For the text-containing cell, return its midpoint in [x, y] coordinate format. 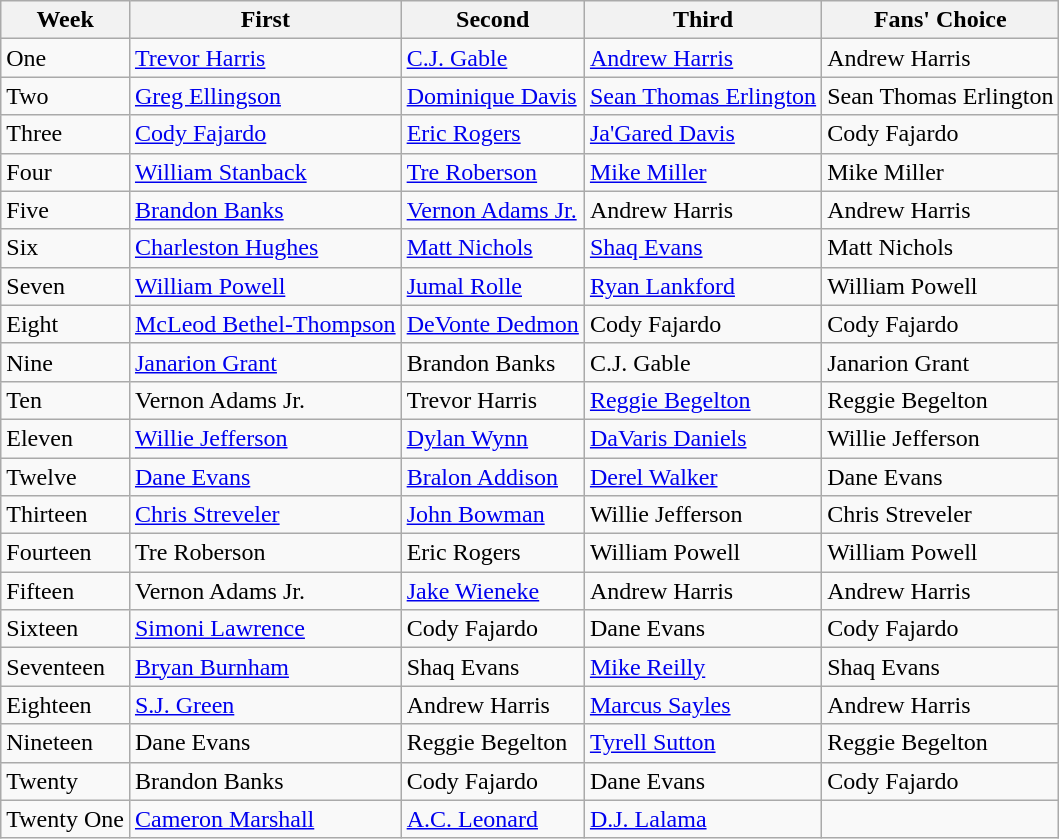
Four [66, 172]
Eighteen [66, 705]
Nineteen [66, 743]
Ryan Lankford [702, 286]
William Stanback [265, 172]
Seventeen [66, 667]
Mike Reilly [702, 667]
Six [66, 248]
Cameron Marshall [265, 819]
Eight [66, 324]
Second [492, 20]
Bralon Addison [492, 477]
One [66, 58]
Dylan Wynn [492, 438]
Dominique Davis [492, 96]
Five [66, 210]
Twelve [66, 477]
Charleston Hughes [265, 248]
Twenty One [66, 819]
Derel Walker [702, 477]
Eleven [66, 438]
Week [66, 20]
Sixteen [66, 629]
Ten [66, 400]
Fans' Choice [940, 20]
D.J. Lalama [702, 819]
Three [66, 134]
First [265, 20]
Jumal Rolle [492, 286]
Nine [66, 362]
Jake Wieneke [492, 591]
Simoni Lawrence [265, 629]
Two [66, 96]
Marcus Sayles [702, 705]
Bryan Burnham [265, 667]
Ja'Gared Davis [702, 134]
Thirteen [66, 515]
DeVonte Dedmon [492, 324]
Greg Ellingson [265, 96]
Fourteen [66, 553]
A.C. Leonard [492, 819]
DaVaris Daniels [702, 438]
Third [702, 20]
S.J. Green [265, 705]
Seven [66, 286]
McLeod Bethel-Thompson [265, 324]
Tyrell Sutton [702, 743]
Twenty [66, 781]
John Bowman [492, 515]
Fifteen [66, 591]
